Provide the [X, Y] coordinate of the cell's center where the given text is located.  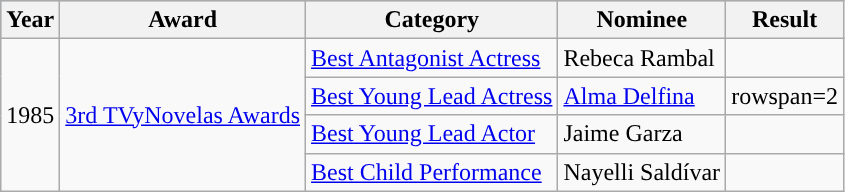
Year [30, 20]
Best Child Performance [432, 172]
Best Young Lead Actor [432, 134]
Best Antagonist Actress [432, 58]
Nayelli Saldívar [642, 172]
Best Young Lead Actress [432, 96]
rowspan=2 [785, 96]
Jaime Garza [642, 134]
Category [432, 20]
Nominee [642, 20]
3rd TVyNovelas Awards [183, 115]
Award [183, 20]
Alma Delfina [642, 96]
Result [785, 20]
1985 [30, 115]
Rebeca Rambal [642, 58]
